Return [x, y] of the center of cell containing provided text 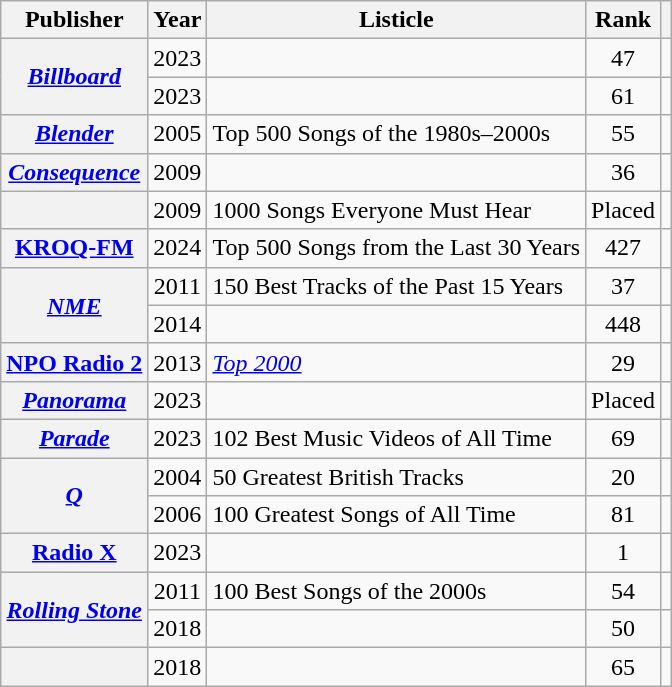
NME [74, 305]
54 [624, 591]
2024 [178, 248]
Billboard [74, 77]
Publisher [74, 20]
36 [624, 172]
150 Best Tracks of the Past 15 Years [396, 286]
69 [624, 438]
50 [624, 629]
47 [624, 58]
2006 [178, 515]
29 [624, 362]
KROQ-FM [74, 248]
102 Best Music Videos of All Time [396, 438]
37 [624, 286]
1000 Songs Everyone Must Hear [396, 210]
65 [624, 667]
100 Best Songs of the 2000s [396, 591]
1 [624, 553]
Top 500 Songs of the 1980s–2000s [396, 134]
Blender [74, 134]
Top 500 Songs from the Last 30 Years [396, 248]
448 [624, 324]
81 [624, 515]
Listicle [396, 20]
Year [178, 20]
50 Greatest British Tracks [396, 477]
20 [624, 477]
NPO Radio 2 [74, 362]
Radio X [74, 553]
Consequence [74, 172]
2013 [178, 362]
100 Greatest Songs of All Time [396, 515]
61 [624, 96]
Rank [624, 20]
55 [624, 134]
Panorama [74, 400]
Q [74, 496]
427 [624, 248]
2004 [178, 477]
Rolling Stone [74, 610]
2014 [178, 324]
Parade [74, 438]
Top 2000 [396, 362]
2005 [178, 134]
